Capture the cell that displays the provided text and extract its [x, y] central coordinate. 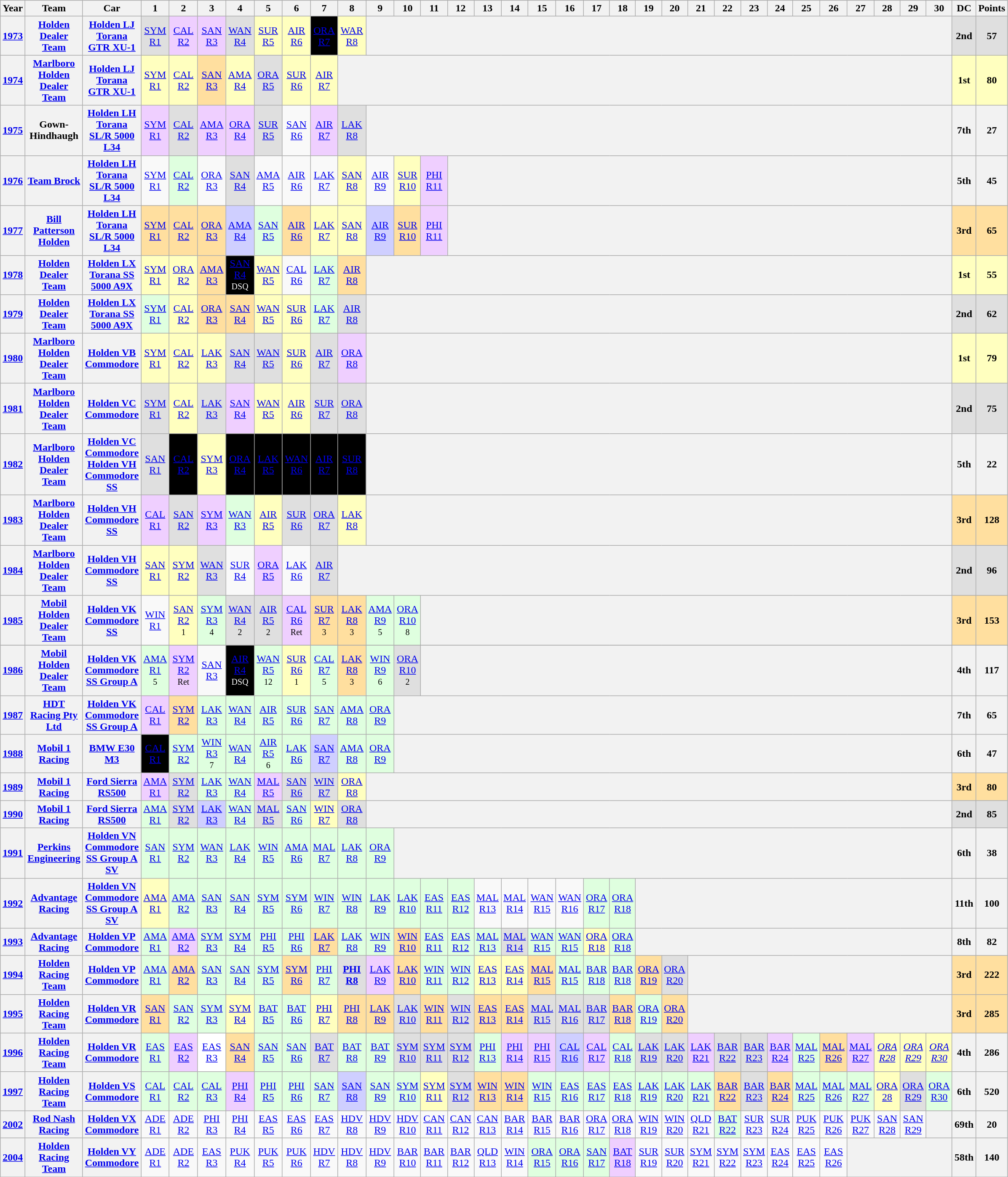
47 [992, 754]
HDVR10 [408, 1124]
1996 [13, 1052]
38 [992, 853]
SYMR2Ret [184, 670]
QLDR21 [701, 1124]
3 [211, 8]
Team [54, 8]
9 [380, 8]
82 [992, 942]
7 [324, 8]
WINR96 [380, 670]
SURR19 [649, 1157]
EASR25 [806, 1157]
WANR42 [240, 621]
PHIR15 [542, 1052]
DC [964, 8]
CALR18 [623, 1052]
Holden VY Commodore [112, 1157]
EAS R17 [596, 1091]
BATR9 [380, 1052]
SYMR22 [727, 1157]
25 [806, 8]
ORA R2 [184, 275]
WIN R14 [515, 1091]
1976 [13, 180]
Year [13, 8]
100 [992, 903]
75 [992, 408]
1992 [13, 903]
Holden VC Commodore [112, 408]
EASR26 [833, 1157]
WINR37 [211, 754]
1995 [13, 1014]
ORAR28 [887, 1052]
LAKR7 [324, 942]
1990 [13, 814]
58th [964, 1157]
CANR12 [461, 1124]
LAKR4 [240, 853]
Points [992, 8]
WINR5 [268, 853]
EASR6 [297, 1124]
SANR17 [596, 1157]
1981 [13, 408]
SYMR21 [701, 1157]
WANR16 [570, 903]
11 [434, 8]
117 [992, 670]
Rod Nash Racing [54, 1124]
BARR14 [515, 1124]
26 [833, 8]
57 [992, 36]
EAS R16 [570, 1091]
CALR17 [596, 1052]
BATR6 [297, 1014]
SAN R1 [155, 464]
PHIR3 [211, 1124]
AIRR56 [268, 754]
Holden VK Commodore SS [112, 621]
AIRR52 [268, 621]
WINR14 [515, 1157]
AMAR6 [297, 853]
140 [992, 1157]
PUKR6 [297, 1157]
WARR8 [352, 36]
2004 [13, 1157]
HDT Racing Pty Ltd [54, 715]
15 [542, 8]
BARR11 [434, 1157]
WIN R13 [487, 1091]
BARR15 [542, 1124]
SURR8 [352, 464]
6 [297, 8]
SURR6 [297, 715]
AMAR15 [155, 670]
12 [461, 8]
SANR29 [913, 1124]
55 [992, 275]
WINR9 [380, 942]
85 [992, 814]
Perkins Engineering [54, 853]
EASR5 [268, 1124]
SUR R4 [240, 570]
Bill Patterson Holden [54, 231]
LAKR5 [268, 464]
1983 [13, 520]
PUKR5 [268, 1157]
HDVR7 [324, 1157]
WINR8 [352, 903]
PUKR27 [861, 1124]
11th [964, 903]
EASR7 [324, 1124]
BARR17 [596, 1014]
Team Brock [54, 180]
5 [268, 8]
1993 [13, 942]
PUKR26 [833, 1124]
18 [623, 8]
1986 [13, 670]
EASR24 [780, 1157]
CALR6Ret [297, 621]
SANR21 [184, 621]
1984 [13, 570]
PUKR4 [240, 1157]
69th [964, 1124]
23 [754, 8]
1988 [13, 754]
10 [408, 8]
29 [913, 8]
45 [992, 180]
AIRR4DSQ [240, 670]
BATR7 [324, 1052]
BARR16 [570, 1124]
1975 [13, 131]
SURR61 [297, 670]
LAKR6 [297, 754]
Car [112, 8]
WANR512 [268, 670]
SURR24 [780, 1124]
1974 [13, 80]
13 [487, 8]
WINR10 [408, 942]
CALR75 [324, 670]
Holden VS Commodore [112, 1091]
79 [992, 358]
BARR12 [461, 1157]
EAS R18 [623, 1091]
WINR1 [155, 621]
4 [240, 8]
285 [992, 1014]
SANR9 [380, 1091]
1985 [13, 621]
BATR5 [268, 1014]
96 [992, 570]
CALR16 [570, 1052]
CANR11 [434, 1124]
62 [992, 314]
SYMR34 [211, 621]
21 [701, 8]
SANR4DSQ [240, 275]
CANR13 [487, 1124]
1989 [13, 787]
LAKR3 [211, 715]
EASR2 [184, 1052]
BMW E30 M3 [112, 754]
1979 [13, 314]
8 [352, 8]
1991 [13, 853]
BARR10 [408, 1157]
ORAR108 [408, 621]
ORA28 [887, 1091]
SANR28 [887, 1124]
MALR16 [570, 1014]
19 [649, 8]
1997 [13, 1091]
30 [939, 8]
Holden VC Commodore Holden VH Commodore SS [112, 464]
CALR6 [297, 275]
28 [887, 8]
2002 [13, 1124]
2 [184, 8]
153 [992, 621]
SYMR23 [754, 1157]
PUKR25 [806, 1124]
ORAR16 [570, 1157]
Gown-Hindhaugh [54, 131]
EASR1 [155, 1052]
1978 [13, 275]
16 [570, 8]
8th [964, 942]
SUR R7 [324, 408]
1994 [13, 975]
Holden VB Commodore [112, 358]
24 [780, 8]
AMAR5 [268, 180]
17 [596, 8]
128 [992, 520]
222 [992, 975]
ORAR15 [542, 1157]
BATR22 [727, 1124]
LAK R6 [297, 570]
WINR19 [649, 1124]
ORAR102 [408, 670]
BATR18 [623, 1157]
1973 [13, 36]
WIN R15 [542, 1091]
14 [515, 8]
BATR8 [352, 1052]
QLDR13 [487, 1157]
WANR6 [297, 464]
SURR20 [675, 1157]
1982 [13, 464]
CALR3 [211, 1091]
WINR20 [675, 1124]
1980 [13, 358]
1987 [13, 715]
SURR73 [324, 621]
MALR7 [324, 853]
1 [155, 8]
520 [992, 1091]
PHIR14 [515, 1052]
PHIR13 [487, 1052]
1977 [13, 231]
Holden VX Commodore [112, 1124]
286 [992, 1052]
AMAR95 [380, 621]
SURR23 [754, 1124]
